Search for the cell housing the specified text and yield its [X, Y] center coordinate. 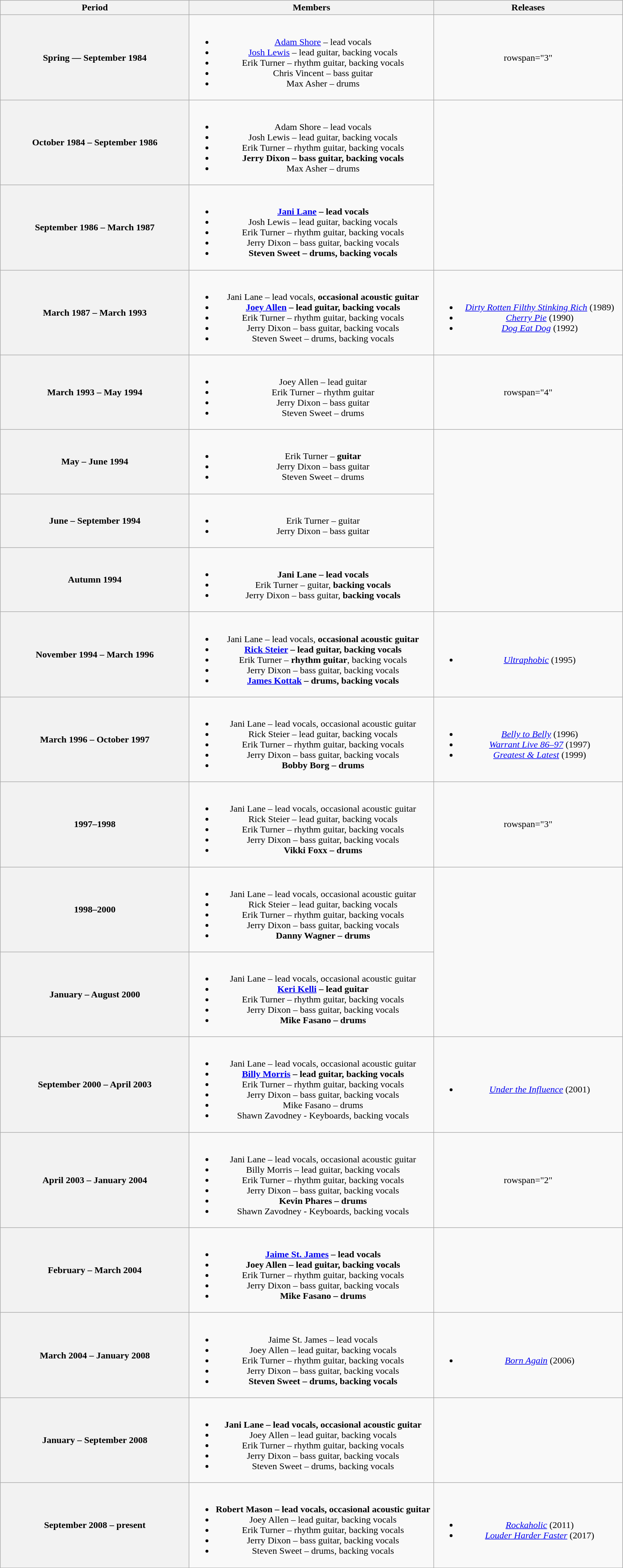
1998–2000 [95, 909]
March 1996 – October 1997 [95, 739]
September 2000 – April 2003 [95, 1085]
September 1986 – March 1987 [95, 228]
Belly to Belly (1996)Warrant Live 86–97 (1997)Greatest & Latest (1999) [528, 739]
Rockaholic (2011)Louder Harder Faster (2017) [528, 1525]
February – March 2004 [95, 1270]
November 1994 – March 1996 [95, 654]
rowspan="4" [528, 392]
Members [312, 8]
Under the Influence (2001) [528, 1085]
January – August 2000 [95, 994]
March 2004 – January 2008 [95, 1355]
January – September 2008 [95, 1440]
Ultraphobic (1995) [528, 654]
Erik Turner – guitarJerry Dixon – bass guitar [312, 521]
Erik Turner – guitarJerry Dixon – bass guitarSteven Sweet – drums [312, 461]
May – June 1994 [95, 461]
October 1984 – September 1986 [95, 142]
Autumn 1994 [95, 580]
September 2008 – present [95, 1525]
Joey Allen – lead guitarErik Turner – rhythm guitarJerry Dixon – bass guitarSteven Sweet – drums [312, 392]
March 1993 – May 1994 [95, 392]
Releases [528, 8]
1997–1998 [95, 824]
June – September 1994 [95, 521]
Dirty Rotten Filthy Stinking Rich (1989)Cherry Pie (1990)Dog Eat Dog (1992) [528, 312]
April 2003 – January 2004 [95, 1180]
March 1987 – March 1993 [95, 312]
Spring — September 1984 [95, 58]
rowspan="2" [528, 1180]
Period [95, 8]
Born Again (2006) [528, 1355]
Jani Lane – lead vocalsErik Turner – guitar, backing vocalsJerry Dixon – bass guitar, backing vocals [312, 580]
